Detect which cell encompasses the target text, then output its (X, Y) center coordinate. 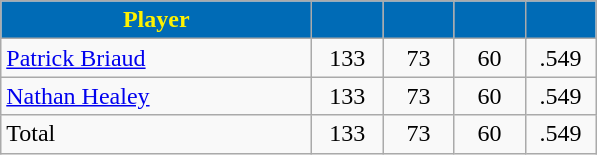
Nathan Healey (156, 96)
Total (156, 134)
Player (156, 20)
Patrick Briaud (156, 58)
